Identify which cell holds the provided text, then report its (X, Y) central coordinate. 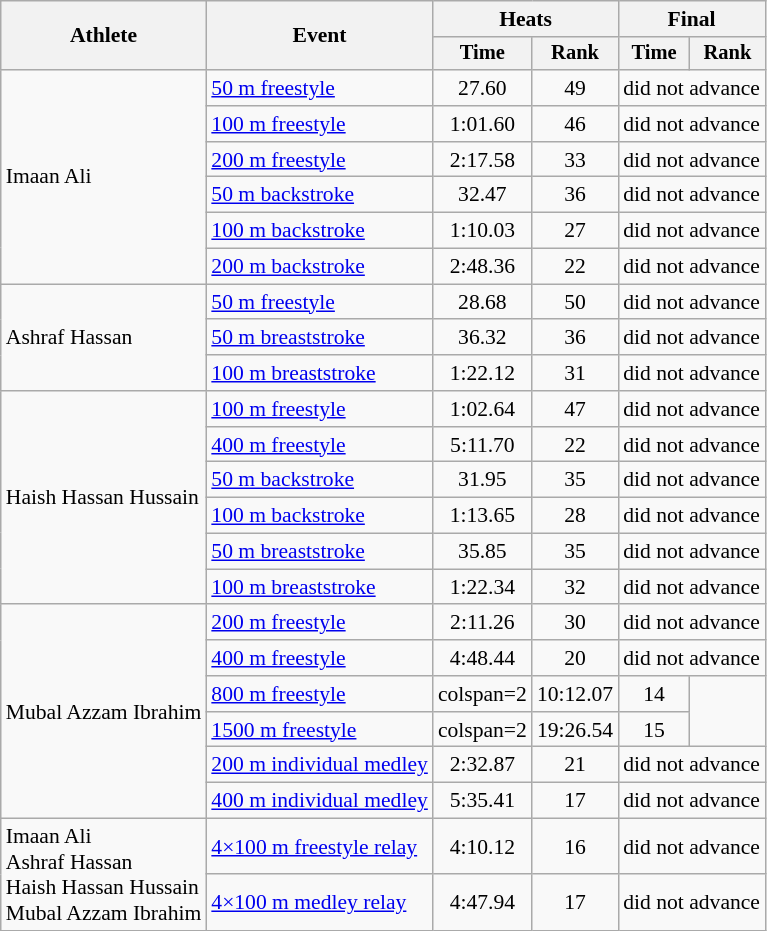
1:22.34 (482, 587)
2:11.26 (482, 623)
1:02.64 (482, 409)
4:48.44 (482, 658)
1500 m freestyle (320, 730)
Mubal Azzam Ibrahim (104, 712)
200 m individual medley (320, 765)
Final (692, 19)
Event (320, 36)
Ashraf Hassan (104, 338)
Athlete (104, 36)
200 m backstroke (320, 267)
27.60 (482, 88)
5:11.70 (482, 445)
28 (575, 516)
33 (575, 160)
49 (575, 88)
2:32.87 (482, 765)
400 m individual medley (320, 801)
Imaan Ali (104, 177)
5:35.41 (482, 801)
31.95 (482, 480)
4×100 m medley relay (320, 903)
50 (575, 302)
47 (575, 409)
32.47 (482, 195)
27 (575, 231)
1:01.60 (482, 124)
15 (654, 730)
36.32 (482, 338)
46 (575, 124)
20 (575, 658)
1:10.03 (482, 231)
4×100 m freestyle relay (320, 847)
30 (575, 623)
28.68 (482, 302)
14 (654, 694)
4:10.12 (482, 847)
4:47.94 (482, 903)
2:48.36 (482, 267)
Haish Hassan Hussain (104, 498)
10:12.07 (575, 694)
Imaan AliAshraf HassanHaish Hassan HussainMubal Azzam Ibrahim (104, 875)
Heats (526, 19)
800 m freestyle (320, 694)
31 (575, 373)
35.85 (482, 552)
21 (575, 765)
2:17.58 (482, 160)
1:13.65 (482, 516)
19:26.54 (575, 730)
1:22.12 (482, 373)
32 (575, 587)
16 (575, 847)
